Capture the cell that displays the provided text and extract its (X, Y) central coordinate. 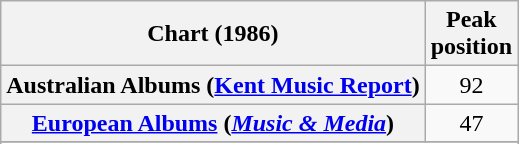
47 (471, 123)
Chart (1986) (213, 34)
Peakposition (471, 34)
92 (471, 85)
Australian Albums (Kent Music Report) (213, 85)
European Albums (Music & Media) (213, 123)
